Capture the cell that displays the provided text and extract its [x, y] central coordinate. 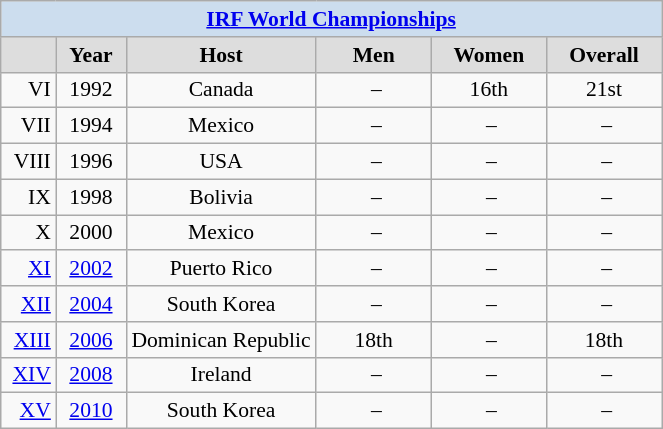
2002 [91, 269]
2004 [91, 304]
Bolivia [221, 197]
2008 [91, 375]
2010 [91, 411]
1992 [91, 90]
XIV [28, 375]
Year [91, 55]
21st [604, 90]
16th [488, 90]
Overall [604, 55]
XI [28, 269]
2006 [91, 340]
Ireland [221, 375]
XIII [28, 340]
1994 [91, 126]
Host [221, 55]
Canada [221, 90]
VIII [28, 162]
IRF World Championships [332, 19]
Dominican Republic [221, 340]
1998 [91, 197]
Women [488, 55]
VII [28, 126]
Men [374, 55]
Puerto Rico [221, 269]
2000 [91, 233]
VI [28, 90]
IX [28, 197]
1996 [91, 162]
X [28, 233]
USA [221, 162]
XII [28, 304]
XV [28, 411]
